Locate the cell with the specified text and output its (X, Y) center coordinate. 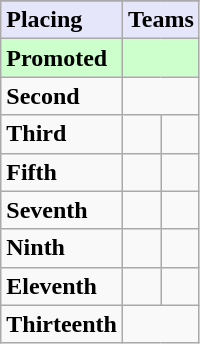
Fifth (62, 172)
Placing (62, 20)
Teams (160, 20)
Ninth (62, 248)
Third (62, 134)
Thirteenth (62, 324)
Second (62, 96)
Promoted (62, 58)
Seventh (62, 210)
Eleventh (62, 286)
